Extract the [x, y] coordinate from the center of the cell holding the provided text.  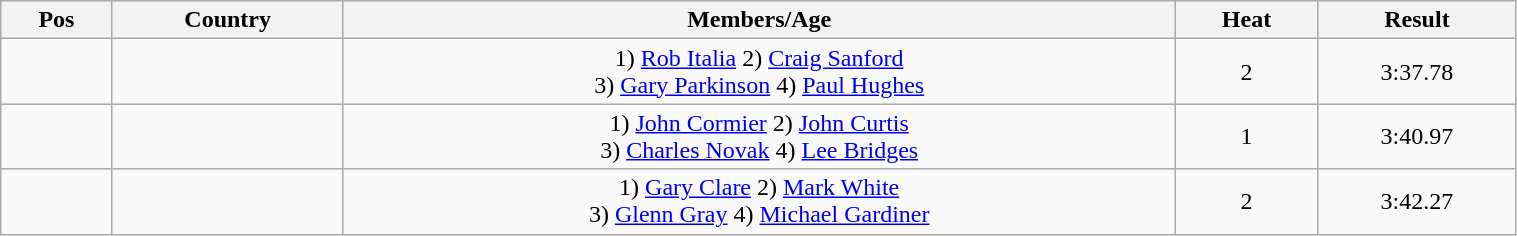
1) John Cormier 2) John Curtis3) Charles Novak 4) Lee Bridges [759, 136]
Country [228, 20]
Members/Age [759, 20]
1) Rob Italia 2) Craig Sanford3) Gary Parkinson 4) Paul Hughes [759, 72]
3:42.27 [1417, 202]
3:40.97 [1417, 136]
Result [1417, 20]
1) Gary Clare 2) Mark White3) Glenn Gray 4) Michael Gardiner [759, 202]
Pos [56, 20]
3:37.78 [1417, 72]
1 [1246, 136]
Heat [1246, 20]
